Pinpoint the cell where the given text exists, returning its (x, y) midpoint coordinate. 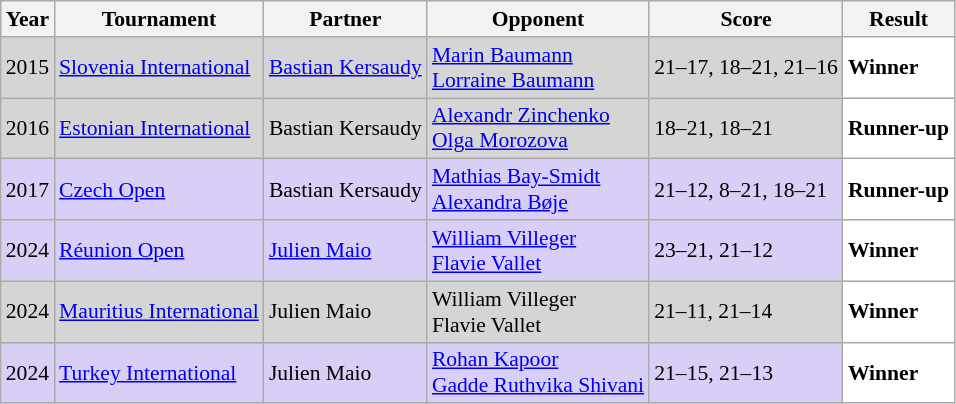
2017 (28, 190)
Czech Open (159, 190)
Alexandr Zinchenko Olga Morozova (538, 128)
Mauritius International (159, 312)
2016 (28, 128)
23–21, 21–12 (746, 250)
Score (746, 19)
Rohan Kapoor Gadde Ruthvika Shivani (538, 372)
Tournament (159, 19)
21–11, 21–14 (746, 312)
2015 (28, 68)
Opponent (538, 19)
Estonian International (159, 128)
Slovenia International (159, 68)
21–12, 8–21, 18–21 (746, 190)
18–21, 18–21 (746, 128)
21–17, 18–21, 21–16 (746, 68)
21–15, 21–13 (746, 372)
Mathias Bay-Smidt Alexandra Bøje (538, 190)
Year (28, 19)
Réunion Open (159, 250)
Result (898, 19)
Marin Baumann Lorraine Baumann (538, 68)
Turkey International (159, 372)
Partner (346, 19)
